For the text-containing cell, return its midpoint in [X, Y] coordinate format. 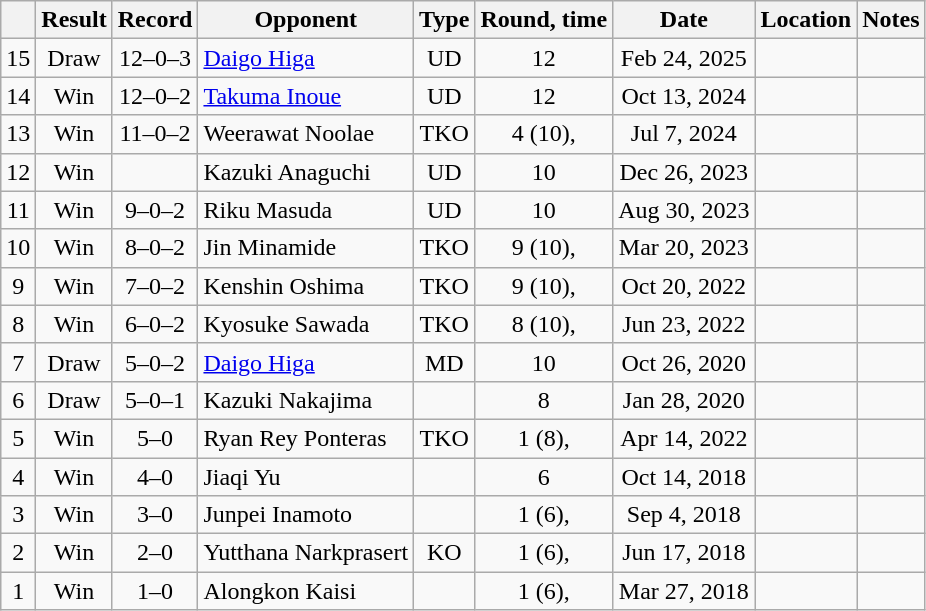
9 [18, 286]
2 [18, 553]
5–0–2 [155, 362]
1 (8), [544, 438]
Sep 4, 2018 [684, 515]
Jiaqi Yu [306, 477]
Apr 14, 2022 [684, 438]
11–0–2 [155, 134]
Jun 23, 2022 [684, 324]
Yutthana Narkprasert [306, 553]
Jun 17, 2018 [684, 553]
5–0 [155, 438]
Oct 13, 2024 [684, 96]
8 (10), [544, 324]
1 [18, 591]
3 [18, 515]
MD [444, 362]
5 [18, 438]
Round, time [544, 20]
Record [155, 20]
Notes [891, 20]
11 [18, 210]
Aug 30, 2023 [684, 210]
7 [18, 362]
6–0–2 [155, 324]
Kazuki Nakajima [306, 400]
8–0–2 [155, 248]
KO [444, 553]
Takuma Inoue [306, 96]
Alongkon Kaisi [306, 591]
Jul 7, 2024 [684, 134]
9–0–2 [155, 210]
Weerawat Noolae [306, 134]
Result [74, 20]
14 [18, 96]
4–0 [155, 477]
5–0–1 [155, 400]
15 [18, 58]
13 [18, 134]
Ryan Rey Ponteras [306, 438]
4 (10), [544, 134]
Oct 26, 2020 [684, 362]
12–0–2 [155, 96]
Riku Masuda [306, 210]
Kenshin Oshima [306, 286]
Kyosuke Sawada [306, 324]
Opponent [306, 20]
12–0–3 [155, 58]
Dec 26, 2023 [684, 172]
4 [18, 477]
Feb 24, 2025 [684, 58]
Oct 14, 2018 [684, 477]
Location [806, 20]
Kazuki Anaguchi [306, 172]
Junpei Inamoto [306, 515]
Jan 28, 2020 [684, 400]
2–0 [155, 553]
Type [444, 20]
Date [684, 20]
Mar 20, 2023 [684, 248]
Jin Minamide [306, 248]
3–0 [155, 515]
Mar 27, 2018 [684, 591]
1–0 [155, 591]
Oct 20, 2022 [684, 286]
7–0–2 [155, 286]
